For the text-containing cell, return its midpoint in (X, Y) coordinate format. 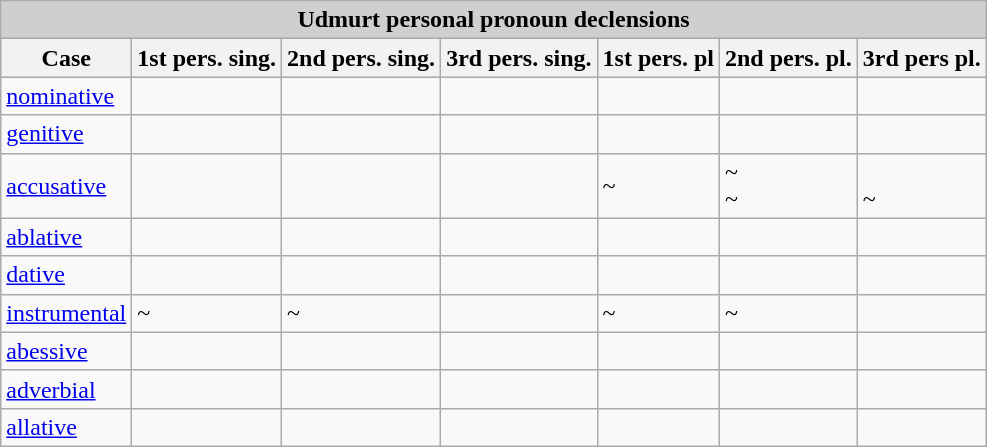
~ ~ (788, 186)
Udmurt personal pronoun declensions (494, 20)
2nd pers. pl. (788, 58)
abessive (66, 351)
Case (66, 58)
instrumental (66, 313)
allative (66, 427)
3rd pers. sing. (519, 58)
1st pers. sing. (207, 58)
ablative (66, 237)
genitive (66, 134)
accusative (66, 186)
2nd pers. sing. (362, 58)
adverbial (66, 389)
1st pers. pl (658, 58)
nominative (66, 96)
dative (66, 275)
3rd pers pl. (922, 58)
